Determine the [X, Y] coordinate at the center of the cell enclosing the given text.  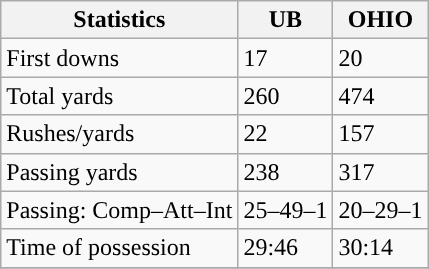
Passing: Comp–Att–Int [120, 210]
238 [286, 172]
Time of possession [120, 248]
29:46 [286, 248]
22 [286, 134]
30:14 [380, 248]
UB [286, 20]
25–49–1 [286, 210]
20 [380, 58]
317 [380, 172]
First downs [120, 58]
474 [380, 96]
260 [286, 96]
Total yards [120, 96]
20–29–1 [380, 210]
Rushes/yards [120, 134]
157 [380, 134]
Passing yards [120, 172]
17 [286, 58]
OHIO [380, 20]
Statistics [120, 20]
